Return [x, y] of the center of cell containing provided text 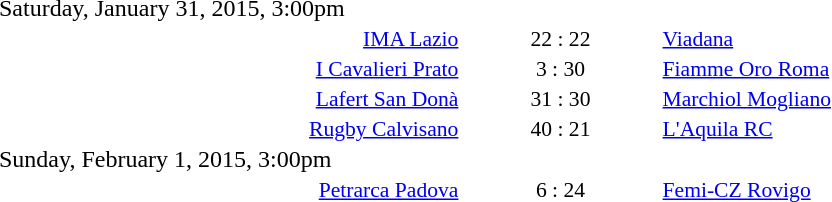
31 : 30 [560, 98]
40 : 21 [560, 128]
3 : 30 [560, 68]
22 : 22 [560, 38]
